Find where the given text appears and provide that cell's center as (x, y) coordinate. 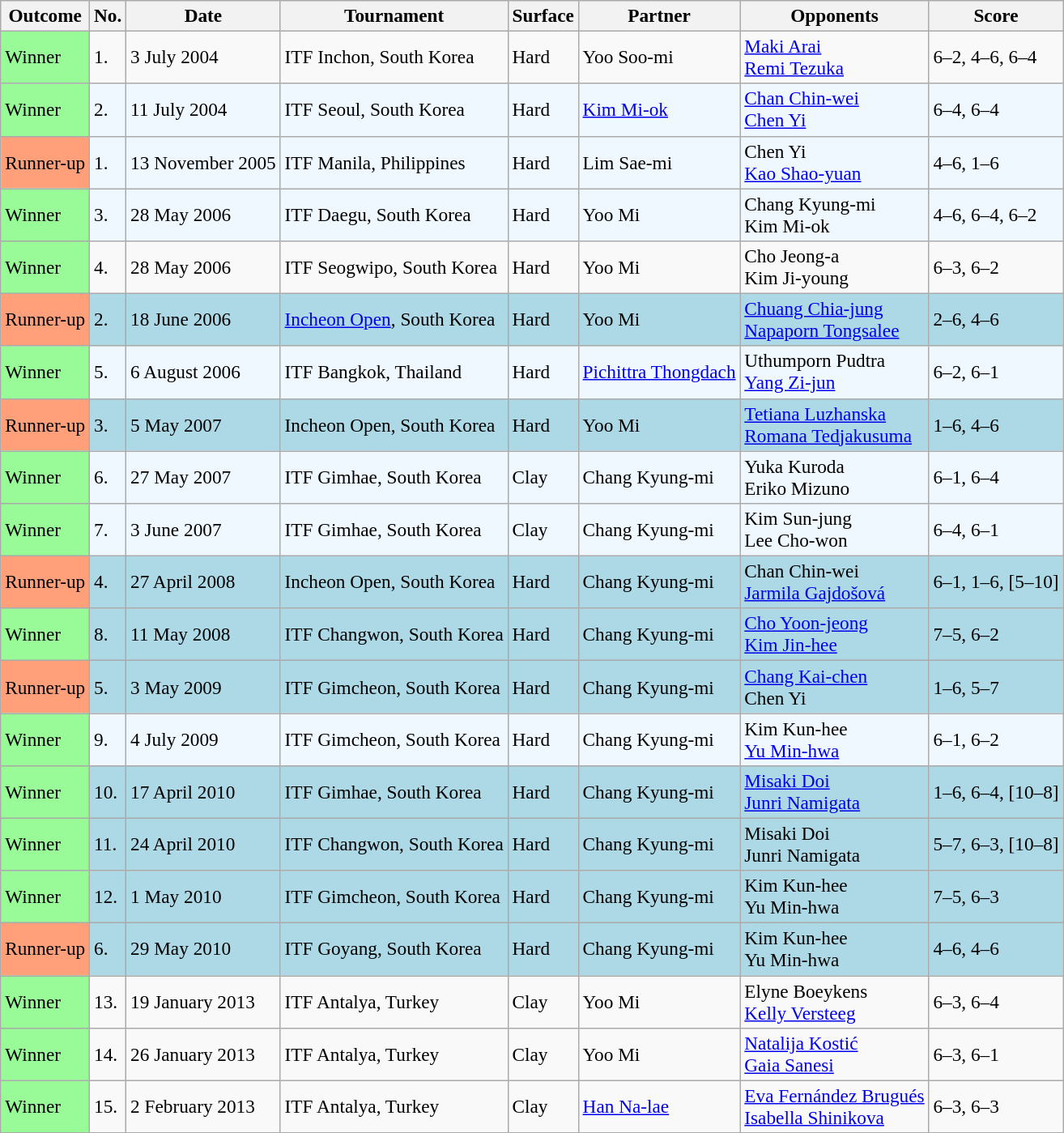
Elyne Boeykens Kelly Versteeg (834, 1001)
6–4, 6–1 (996, 530)
Tetiana Luzhanska Romana Tedjakusuma (834, 424)
18 June 2006 (203, 319)
4–6, 4–6 (996, 949)
3 May 2009 (203, 687)
11. (109, 844)
8. (109, 635)
Cho Yoon-jeong Kim Jin-hee (834, 635)
1–6, 4–6 (996, 424)
Lim Sae-mi (659, 162)
No. (109, 15)
Han Na-lae (659, 1106)
5 May 2007 (203, 424)
Date (203, 15)
Score (996, 15)
Yoo Soo-mi (659, 57)
6–2, 6–1 (996, 373)
4–6, 6–4, 6–2 (996, 214)
Partner (659, 15)
9. (109, 739)
Outcome (45, 15)
1–6, 6–4, [10–8] (996, 792)
24 April 2010 (203, 844)
4 July 2009 (203, 739)
3 June 2007 (203, 530)
Chang Kai-chen Chen Yi (834, 687)
27 April 2008 (203, 581)
Uthumporn Pudtra Yang Zi-jun (834, 373)
15. (109, 1106)
11 July 2004 (203, 110)
5–7, 6–3, [10–8] (996, 844)
Kim Sun-jung Lee Cho-won (834, 530)
Yuka Kuroda Eriko Mizuno (834, 476)
4–6, 1–6 (996, 162)
6–3, 6–1 (996, 1054)
13 November 2005 (203, 162)
6–3, 6–3 (996, 1106)
ITF Seoul, South Korea (394, 110)
Chan Chin-wei Chen Yi (834, 110)
7–5, 6–3 (996, 897)
6–1, 6–4 (996, 476)
14. (109, 1054)
6–1, 1–6, [5–10] (996, 581)
Opponents (834, 15)
26 January 2013 (203, 1054)
6–2, 4–6, 6–4 (996, 57)
6–3, 6–4 (996, 1001)
6 August 2006 (203, 373)
ITF Goyang, South Korea (394, 949)
1–6, 5–7 (996, 687)
Cho Jeong-a Kim Ji-young (834, 267)
2–6, 4–6 (996, 319)
17 April 2010 (203, 792)
3 July 2004 (203, 57)
Chen Yi Kao Shao-yuan (834, 162)
10. (109, 792)
Kim Mi-ok (659, 110)
1 May 2010 (203, 897)
27 May 2007 (203, 476)
Chan Chin-wei Jarmila Gajdošová (834, 581)
11 May 2008 (203, 635)
29 May 2010 (203, 949)
13. (109, 1001)
Natalija Kostić Gaia Sanesi (834, 1054)
ITF Inchon, South Korea (394, 57)
6–3, 6–2 (996, 267)
Surface (543, 15)
6–4, 6–4 (996, 110)
Pichittra Thongdach (659, 373)
2 February 2013 (203, 1106)
19 January 2013 (203, 1001)
Chang Kyung-mi Kim Mi-ok (834, 214)
Chuang Chia-jung Napaporn Tongsalee (834, 319)
ITF Seogwipo, South Korea (394, 267)
Eva Fernández Brugués Isabella Shinikova (834, 1106)
Tournament (394, 15)
7. (109, 530)
6–1, 6–2 (996, 739)
12. (109, 897)
ITF Manila, Philippines (394, 162)
ITF Daegu, South Korea (394, 214)
Maki Arai Remi Tezuka (834, 57)
ITF Bangkok, Thailand (394, 373)
7–5, 6–2 (996, 635)
